Locate the cell with the specified text and output its [X, Y] center coordinate. 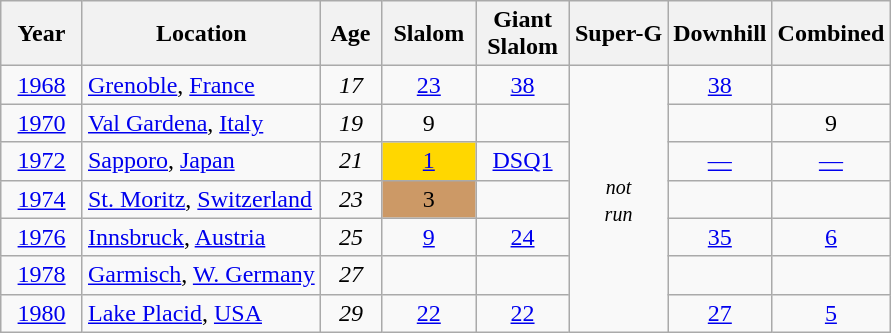
Super-G [618, 34]
notrun [618, 199]
Garmisch, W. Germany [201, 275]
17 [351, 85]
Downhill [720, 34]
1972 [42, 161]
Sapporo, Japan [201, 161]
21 [351, 161]
25 [351, 237]
35 [720, 237]
1974 [42, 199]
1976 [42, 237]
6 [831, 237]
Slalom [429, 34]
3 [429, 199]
Val Gardena, Italy [201, 123]
5 [831, 313]
1980 [42, 313]
1968 [42, 85]
Combined [831, 34]
29 [351, 313]
Lake Placid, USA [201, 313]
Year [42, 34]
1978 [42, 275]
1 [429, 161]
Giant Slalom [523, 34]
24 [523, 237]
1970 [42, 123]
St. Moritz, Switzerland [201, 199]
DSQ1 [523, 161]
Age [351, 34]
19 [351, 123]
Innsbruck, Austria [201, 237]
Location [201, 34]
Grenoble, France [201, 85]
